Identify which cell holds the provided text, then report its [X, Y] central coordinate. 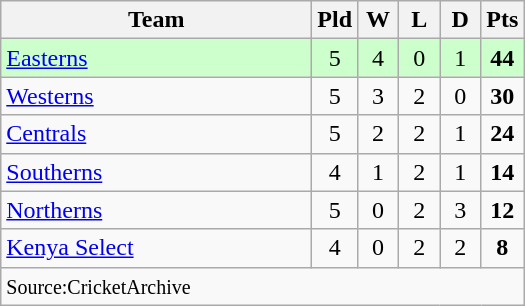
8 [502, 248]
Pts [502, 20]
W [378, 20]
Southerns [156, 172]
Kenya Select [156, 248]
30 [502, 96]
Team [156, 20]
L [420, 20]
Northerns [156, 210]
Pld [335, 20]
Source:CricketArchive [262, 286]
12 [502, 210]
24 [502, 134]
Easterns [156, 58]
Centrals [156, 134]
14 [502, 172]
44 [502, 58]
D [460, 20]
Westerns [156, 96]
